Provide the [x, y] coordinate of the cell's center where the given text is located.  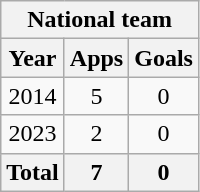
National team [100, 20]
2014 [33, 96]
5 [96, 96]
Apps [96, 58]
2023 [33, 134]
Goals [164, 58]
7 [96, 172]
2 [96, 134]
Year [33, 58]
Total [33, 172]
